Scan for the cell matching the given text and deliver its [X, Y] coordinate at center. 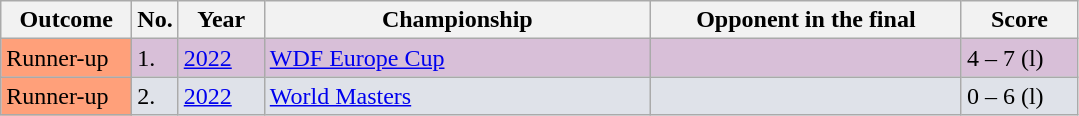
1. [155, 58]
World Masters [457, 96]
Score [1019, 20]
No. [155, 20]
Championship [457, 20]
WDF Europe Cup [457, 58]
Outcome [66, 20]
Year [221, 20]
2. [155, 96]
0 – 6 (l) [1019, 96]
4 – 7 (l) [1019, 58]
Opponent in the final [806, 20]
